Return the [X, Y] coordinate for the center point of the cell that contains the specified text.  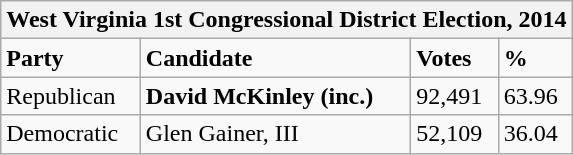
Democratic [71, 134]
Votes [454, 58]
92,491 [454, 96]
Glen Gainer, III [275, 134]
Party [71, 58]
Republican [71, 96]
Candidate [275, 58]
63.96 [535, 96]
West Virginia 1st Congressional District Election, 2014 [286, 20]
36.04 [535, 134]
52,109 [454, 134]
% [535, 58]
David McKinley (inc.) [275, 96]
